Find where the given text appears and provide that cell's center as [X, Y] coordinate. 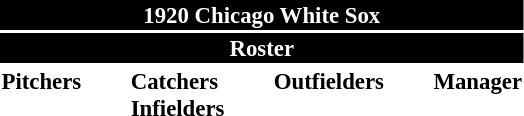
1920 Chicago White Sox [262, 15]
Roster [262, 48]
